Detect which cell encompasses the target text, then output its [X, Y] center coordinate. 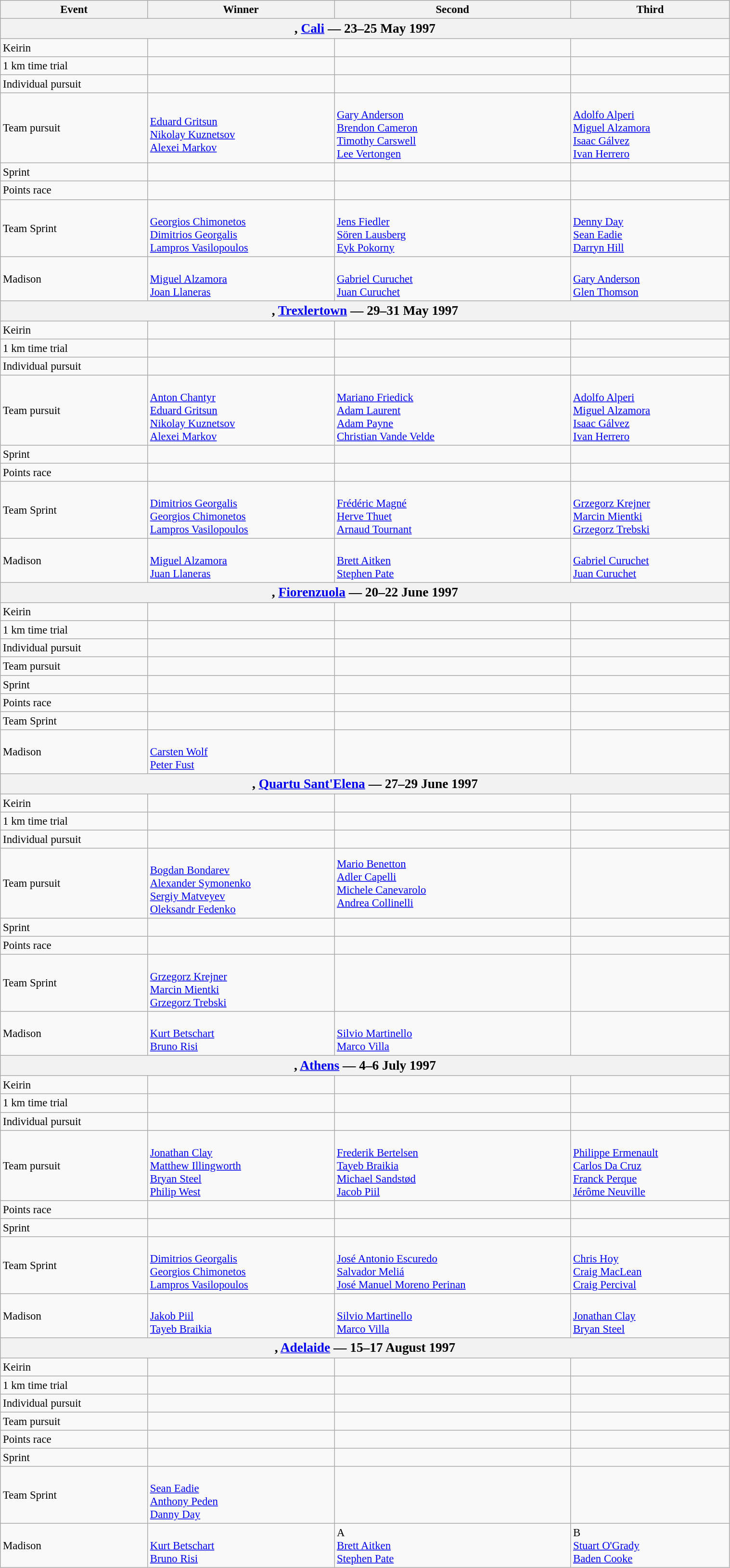
Sean EadieAnthony PedenDanny Day [241, 1495]
Gabriel Curuchet Juan Curuchet [650, 561]
, Trexlertown — 29–31 May 1997 [365, 311]
Mario Benetton Adler Capelli Michele Canevarolo Andrea Collinelli [452, 883]
Denny DaySean EadieDarryn Hill [650, 228]
Frederik Bertelsen Tayeb Braikia Michael Sandstød Jacob Piil [452, 1166]
José Antonio Escuredo Salvador Meliá José Manuel Moreno Perinan [452, 1265]
Miguel Alzamora Juan Llaneras [241, 561]
Winner [241, 10]
Adolfo AlperiMiguel AlzamoraIsaac GálvezIvan Herrero [650, 128]
Mariano Friedick Adam Laurent Adam Payne Christian Vande Velde [452, 410]
, Quartu Sant'Elena — 27–29 June 1997 [365, 784]
Event [74, 10]
Adolfo Alperi Miguel Alzamora Isaac Gálvez Ivan Herrero [650, 410]
, Athens — 4–6 July 1997 [365, 1066]
Bogdan Bondarev Alexander Symonenko Sergiy Matveyev Oleksandr Fedenko [241, 883]
Gary AndersonGlen Thomson [650, 279]
Eduard GritsunNikolay KuznetsovAlexei Markov [241, 128]
Jonathan Clay Matthew Illingworth Bryan Steel Philip West [241, 1166]
, Fiorenzuola — 20–22 June 1997 [365, 593]
Miguel AlzamoraJoan Llaneras [241, 279]
Carsten Wolf Peter Fust [241, 752]
Philippe Ermenault Carlos Da Cruz Franck Perque Jérôme Neuville [650, 1166]
ABrett Aitken Stephen Pate [452, 1546]
Chris Hoy Craig MacLean Craig Percival [650, 1265]
Anton Chantyr Eduard Gritsun Nikolay Kuznetsov Alexei Markov [241, 410]
Frédéric Magné Herve Thuet Arnaud Tournant [452, 510]
Third [650, 10]
Jakob Piil Tayeb Braikia [241, 1316]
Georgios ChimonetosDimitrios GeorgalisLampros Vasilopoulos [241, 228]
B Stuart O'Grady Baden Cooke [650, 1546]
, Cali — 23–25 May 1997 [365, 29]
, Adelaide — 15–17 August 1997 [365, 1348]
Jens FiedlerSören LausbergEyk Pokorny [452, 228]
Gabriel CuruchetJuan Curuchet [452, 279]
Second [452, 10]
Brett Aitken Stephen Pate [452, 561]
Jonathan Clay Bryan Steel [650, 1316]
Gary AndersonBrendon CameronTimothy CarswellLee Vertongen [452, 128]
